Extract the [x, y] coordinate from the center of the cell holding the provided text.  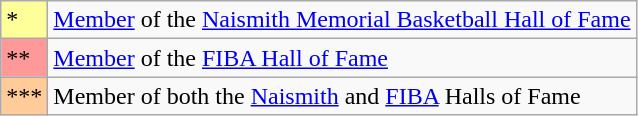
Member of both the Naismith and FIBA Halls of Fame [342, 96]
* [24, 20]
Member of the Naismith Memorial Basketball Hall of Fame [342, 20]
Member of the FIBA Hall of Fame [342, 58]
*** [24, 96]
** [24, 58]
